From the cell containing the given text, extract its center point as (x, y) coordinate. 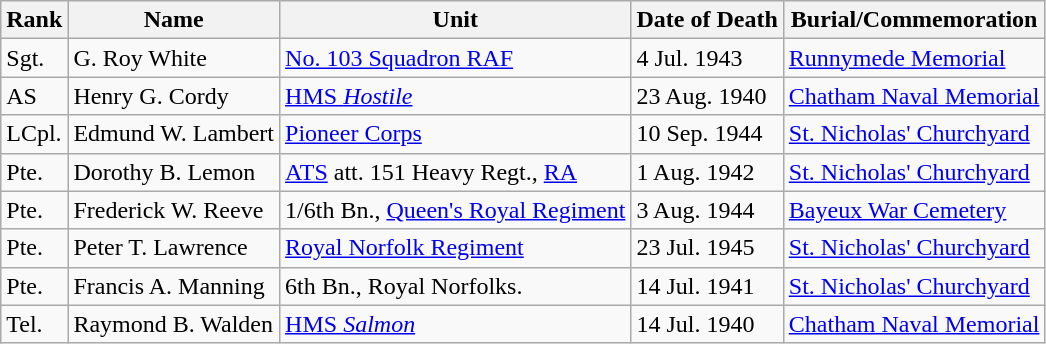
AS (34, 96)
HMS Salmon (456, 324)
Pioneer Corps (456, 134)
14 Jul. 1940 (707, 324)
ATS att. 151 Heavy Regt., RA (456, 172)
3 Aug. 1944 (707, 210)
Royal Norfolk Regiment (456, 248)
Henry G. Cordy (174, 96)
Tel. (34, 324)
14 Jul. 1941 (707, 286)
1/6th Bn., Queen's Royal Regiment (456, 210)
Burial/Commemoration (914, 20)
HMS Hostile (456, 96)
Francis A. Manning (174, 286)
Raymond B. Walden (174, 324)
Frederick W. Reeve (174, 210)
Name (174, 20)
4 Jul. 1943 (707, 58)
Edmund W. Lambert (174, 134)
23 Jul. 1945 (707, 248)
Unit (456, 20)
Date of Death (707, 20)
Bayeux War Cemetery (914, 210)
1 Aug. 1942 (707, 172)
Peter T. Lawrence (174, 248)
6th Bn., Royal Norfolks. (456, 286)
Runnymede Memorial (914, 58)
Sgt. (34, 58)
23 Aug. 1940 (707, 96)
G. Roy White (174, 58)
10 Sep. 1944 (707, 134)
Rank (34, 20)
No. 103 Squadron RAF (456, 58)
Dorothy B. Lemon (174, 172)
LCpl. (34, 134)
